Capture the cell that displays the provided text and extract its (X, Y) central coordinate. 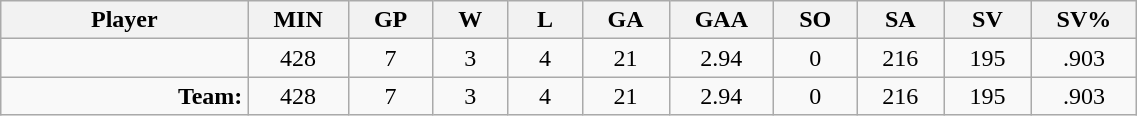
SV% (1084, 20)
SO (816, 20)
Team: (124, 96)
Player (124, 20)
SV (988, 20)
GP (390, 20)
GA (626, 20)
SA (900, 20)
GAA (721, 20)
W (470, 20)
L (545, 20)
MIN (298, 20)
